Return (X, Y) of the center of cell containing provided text 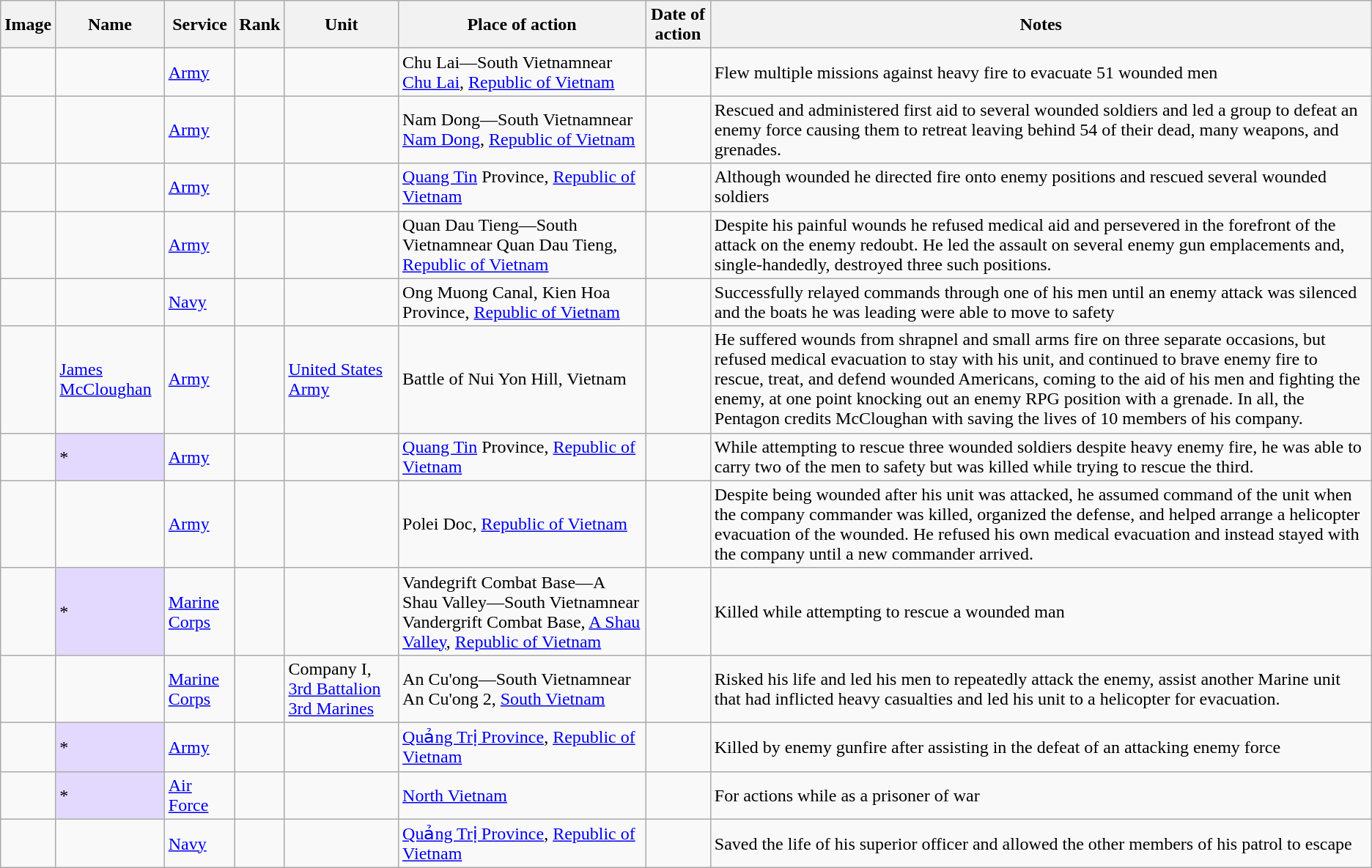
United States Army (342, 379)
For actions while as a prisoner of war (1041, 795)
Vandegrift Combat Base—A Shau Valley—South Vietnamnear Vandergrift Combat Base, A Shau Valley, Republic of Vietnam (522, 611)
Although wounded he directed fire onto enemy positions and rescued several wounded soldiers (1041, 188)
Successfully relayed commands through one of his men until an enemy attack was silenced and the boats he was leading were able to move to safety (1041, 302)
Chu Lai—South Vietnamnear Chu Lai, Republic of Vietnam (522, 72)
Nam Dong—South Vietnamnear Nam Dong, Republic of Vietnam (522, 130)
North Vietnam (522, 795)
Flew multiple missions against heavy fire to evacuate 51 wounded men (1041, 72)
Place of action (522, 25)
Company I, 3rd Battalion 3rd Marines (342, 689)
Battle of Nui Yon Hill, Vietnam (522, 379)
Image (28, 25)
An Cu'ong—South Vietnamnear An Cu'ong 2, South Vietnam (522, 689)
Killed while attempting to rescue a wounded man (1041, 611)
Quan Dau Tieng—South Vietnamnear Quan Dau Tieng, Republic of Vietnam (522, 245)
Killed by enemy gunfire after assisting in the defeat of an attacking enemy force (1041, 747)
Service (199, 25)
Polei Doc, Republic of Vietnam (522, 524)
Saved the life of his superior officer and allowed the other members of his patrol to escape (1041, 844)
Name (110, 25)
James McCloughan (110, 379)
Air Force (199, 795)
Notes (1041, 25)
Unit (342, 25)
Rank (259, 25)
Date of action (679, 25)
Ong Muong Canal, Kien Hoa Province, Republic of Vietnam (522, 302)
